Identify which cell holds the provided text, then report its [X, Y] central coordinate. 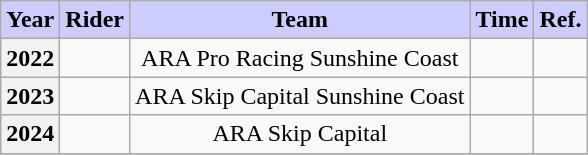
ARA Skip Capital Sunshine Coast [300, 96]
2023 [30, 96]
ARA Pro Racing Sunshine Coast [300, 58]
Team [300, 20]
Year [30, 20]
Ref. [560, 20]
2022 [30, 58]
Time [502, 20]
ARA Skip Capital [300, 134]
Rider [95, 20]
2024 [30, 134]
